Determine the [x, y] coordinate at the center of the cell enclosing the given text.  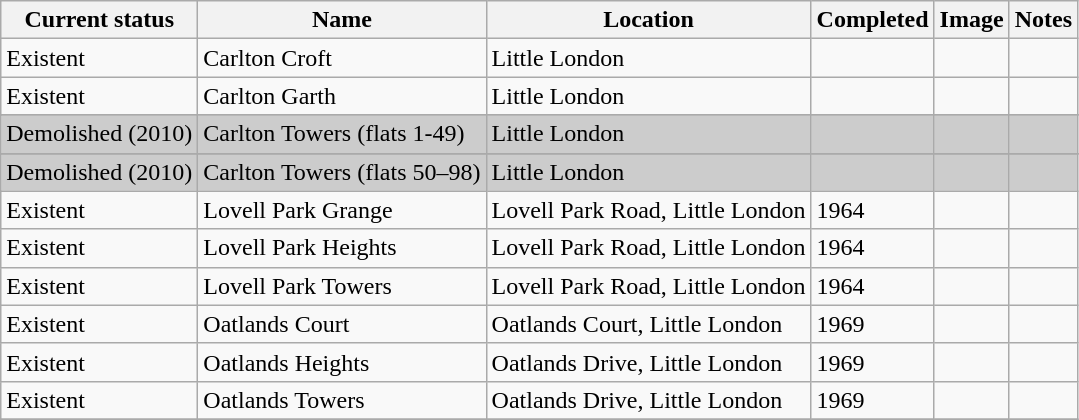
Lovell Park Heights [342, 248]
Oatlands Heights [342, 362]
Location [648, 20]
Lovell Park Grange [342, 210]
Lovell Park Towers [342, 286]
Name [342, 20]
Oatlands Towers [342, 400]
Notes [1043, 20]
Current status [100, 20]
Completed [872, 20]
Oatlands Court, Little London [648, 324]
Oatlands Court [342, 324]
Carlton Croft [342, 58]
Carlton Towers (flats 50–98) [342, 172]
Carlton Garth [342, 96]
Image [972, 20]
Carlton Towers (flats 1-49) [342, 134]
